Detect which cell encompasses the target text, then output its (X, Y) center coordinate. 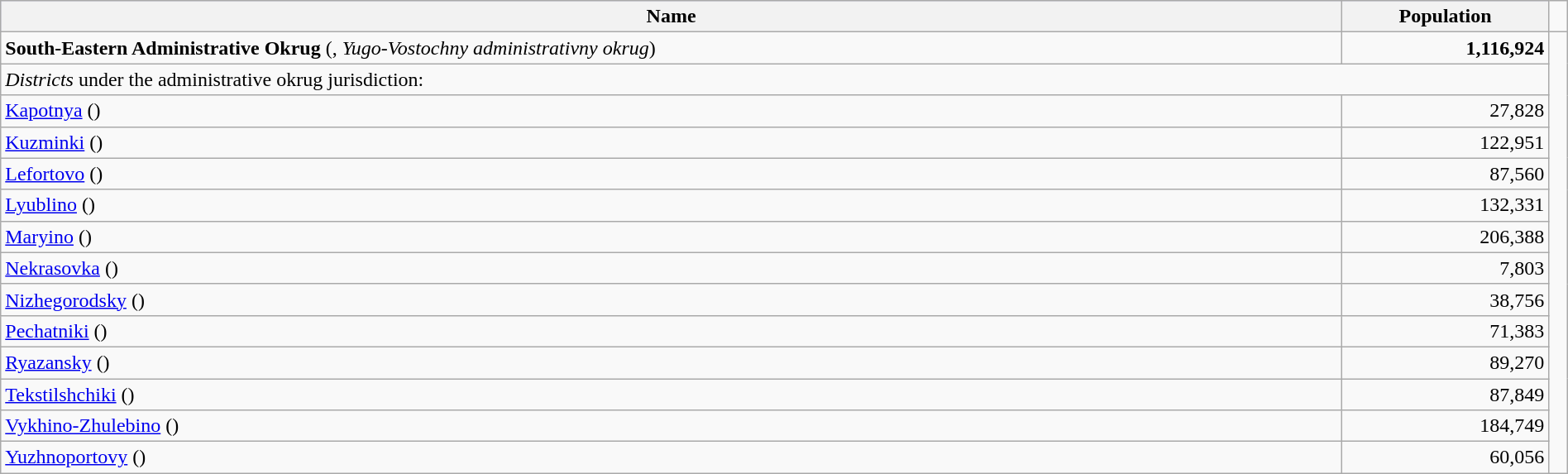
Nizhegorodsky () (672, 299)
27,828 (1445, 111)
Vykhino-Zhulebino () (672, 426)
Kuzminki () (672, 142)
206,388 (1445, 237)
Lefortovo () (672, 174)
60,056 (1445, 457)
South-Eastern Administrative Okrug (, Yugo-Vostochny administrativny okrug) (672, 48)
Pechatniki () (672, 331)
Kapotnya () (672, 111)
71,383 (1445, 331)
184,749 (1445, 426)
Name (672, 17)
122,951 (1445, 142)
Yuzhnoportovy () (672, 457)
132,331 (1445, 205)
Maryino () (672, 237)
7,803 (1445, 268)
87,560 (1445, 174)
38,756 (1445, 299)
Tekstilshchiki () (672, 395)
Nekrasovka () (672, 268)
1,116,924 (1445, 48)
Districts under the administrative okrug jurisdiction: (775, 79)
Ryazansky () (672, 362)
Lyublino () (672, 205)
87,849 (1445, 395)
89,270 (1445, 362)
Population (1445, 17)
